For the text-containing cell, return its midpoint in (x, y) coordinate format. 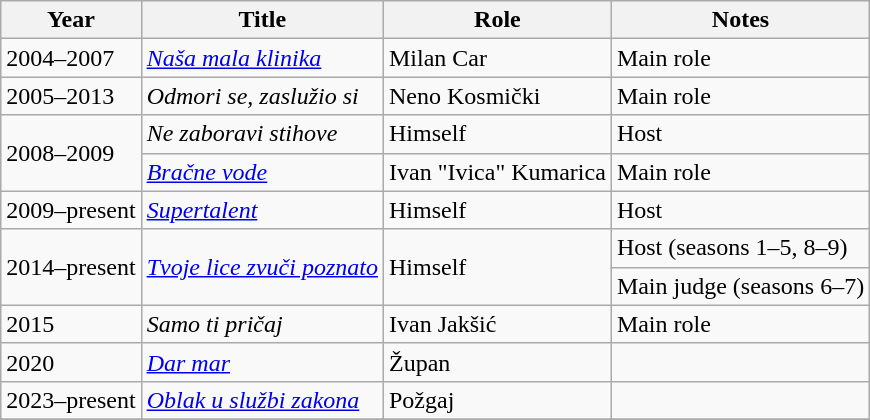
Ivan Jakšić (497, 324)
Notes (740, 20)
Dar mar (262, 362)
2009–present (71, 210)
2020 (71, 362)
2004–2007 (71, 58)
Ne zaboravi stihove (262, 134)
2014–present (71, 267)
Bračne vode (262, 172)
2023–present (71, 400)
Neno Kosmički (497, 96)
2005–2013 (71, 96)
Samo ti pričaj (262, 324)
Role (497, 20)
Supertalent (262, 210)
Odmori se, zaslužio si (262, 96)
Ivan "Ivica" Kumarica (497, 172)
Župan (497, 362)
2015 (71, 324)
Main judge (seasons 6–7) (740, 286)
Naša mala klinika (262, 58)
Milan Car (497, 58)
Title (262, 20)
Tvoje lice zvuči poznato (262, 267)
Požgaj (497, 400)
2008–2009 (71, 153)
Year (71, 20)
Oblak u službi zakona (262, 400)
Host (seasons 1–5, 8–9) (740, 248)
